Search for the cell housing the specified text and yield its [X, Y] center coordinate. 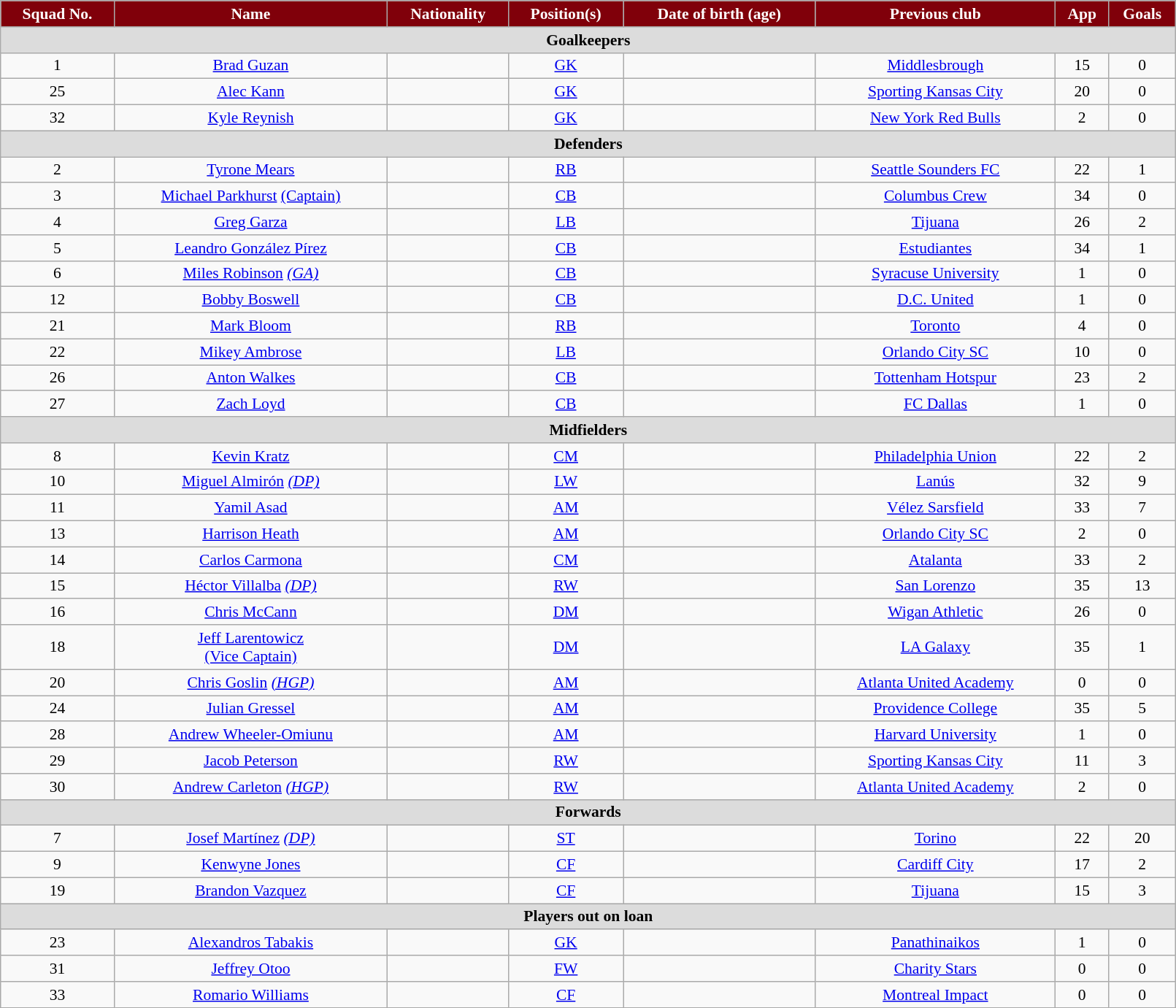
Forwards [588, 812]
Seattle Sounders FC [936, 170]
Position(s) [566, 14]
Montreal Impact [936, 995]
Anton Walkes [251, 378]
LA Galaxy [936, 647]
Alexandros Tabakis [251, 943]
Brandon Vazquez [251, 890]
31 [57, 969]
FW [566, 969]
Harvard University [936, 735]
24 [57, 709]
Chris McCann [251, 612]
Michael Parkhurst (Captain) [251, 196]
6 [57, 274]
Lanús [936, 482]
Goalkeepers [588, 40]
Héctor Villalba (DP) [251, 586]
28 [57, 735]
Providence College [936, 709]
17 [1082, 865]
San Lorenzo [936, 586]
Julian Gressel [251, 709]
D.C. United [936, 300]
Carlos Carmona [251, 560]
LW [566, 482]
Tottenham Hotspur [936, 378]
App [1082, 14]
Wigan Athletic [936, 612]
Middlesbrough [936, 66]
Romario Williams [251, 995]
Estudiantes [936, 248]
8 [57, 456]
New York Red Bulls [936, 118]
Squad No. [57, 14]
30 [57, 787]
Syracuse University [936, 274]
Panathinaikos [936, 943]
Miguel Almirón (DP) [251, 482]
Kyle Reynish [251, 118]
Andrew Wheeler-Omiunu [251, 735]
Jeff Larentowicz(Vice Captain) [251, 647]
Torino [936, 839]
Alec Kann [251, 92]
Defenders [588, 144]
18 [57, 647]
Columbus Crew [936, 196]
Chris Goslin (HGP) [251, 682]
Mark Bloom [251, 326]
Brad Guzan [251, 66]
ST [566, 839]
Harrison Heath [251, 534]
Midfielders [588, 430]
Leandro González Pírez [251, 248]
Miles Robinson (GA) [251, 274]
Kenwyne Jones [251, 865]
16 [57, 612]
Name [251, 14]
Philadelphia Union [936, 456]
29 [57, 761]
27 [57, 404]
19 [57, 890]
Atalanta [936, 560]
Previous club [936, 14]
12 [57, 300]
Vélez Sarsfield [936, 508]
Tyrone Mears [251, 170]
Charity Stars [936, 969]
Mikey Ambrose [251, 352]
Toronto [936, 326]
Josef Martínez (DP) [251, 839]
Andrew Carleton (HGP) [251, 787]
Zach Loyd [251, 404]
Kevin Kratz [251, 456]
FC Dallas [936, 404]
14 [57, 560]
Jeffrey Otoo [251, 969]
Yamil Asad [251, 508]
25 [57, 92]
Greg Garza [251, 222]
21 [57, 326]
Nationality [448, 14]
Bobby Boswell [251, 300]
Date of birth (age) [720, 14]
Cardiff City [936, 865]
Players out on loan [588, 917]
Jacob Peterson [251, 761]
Goals [1142, 14]
